Locate the cell with the specified text and output its (x, y) center coordinate. 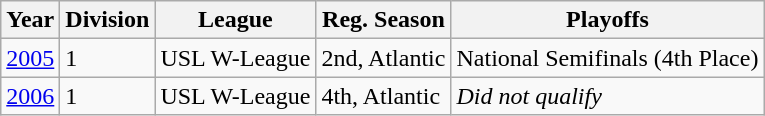
4th, Atlantic (384, 96)
2006 (30, 96)
Year (30, 20)
League (236, 20)
Division (108, 20)
Playoffs (608, 20)
National Semifinals (4th Place) (608, 58)
Reg. Season (384, 20)
Did not qualify (608, 96)
2nd, Atlantic (384, 58)
2005 (30, 58)
